Search for the cell housing the specified text and yield its (x, y) center coordinate. 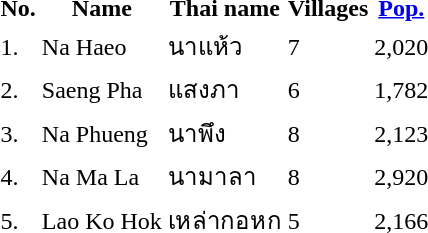
นาพึง (224, 133)
นามาลา (224, 176)
7 (328, 46)
Saeng Pha (102, 90)
Na Haeo (102, 46)
Na Ma La (102, 176)
Na Phueng (102, 133)
6 (328, 90)
แสงภา (224, 90)
นาแห้ว (224, 46)
